For the text-containing cell, return its midpoint in [x, y] coordinate format. 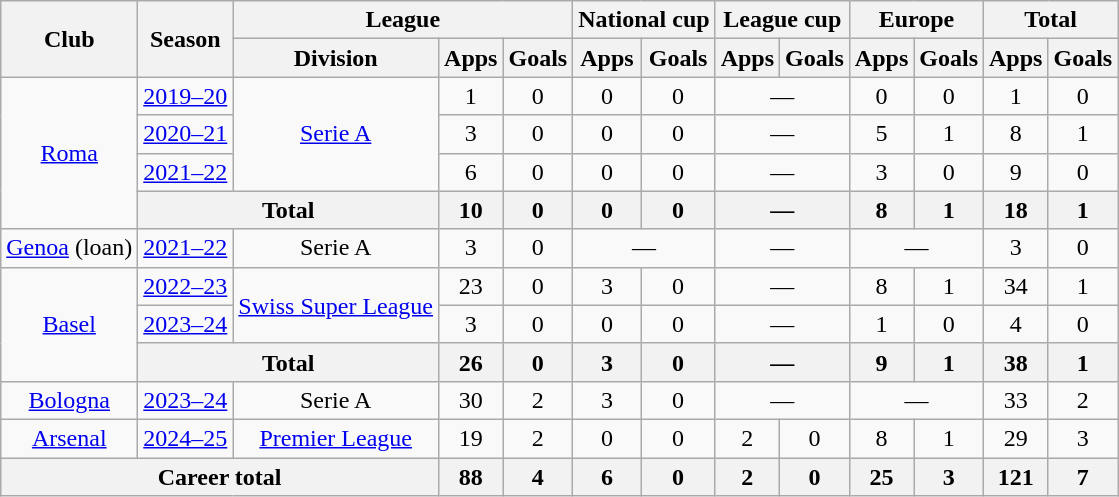
Basel [70, 324]
Roma [70, 153]
2022–23 [186, 286]
Arsenal [70, 438]
Europe [916, 20]
Division [336, 58]
5 [881, 134]
2024–25 [186, 438]
29 [1016, 438]
National cup [644, 20]
Bologna [70, 400]
25 [881, 477]
Premier League [336, 438]
34 [1016, 286]
League [403, 20]
19 [471, 438]
Season [186, 39]
Career total [220, 477]
33 [1016, 400]
2020–21 [186, 134]
7 [1083, 477]
Swiss Super League [336, 305]
2019–20 [186, 96]
121 [1016, 477]
Genoa (loan) [70, 248]
38 [1016, 362]
League cup [782, 20]
23 [471, 286]
26 [471, 362]
88 [471, 477]
30 [471, 400]
18 [1016, 210]
Club [70, 39]
10 [471, 210]
